Identify which cell holds the provided text, then report its [X, Y] central coordinate. 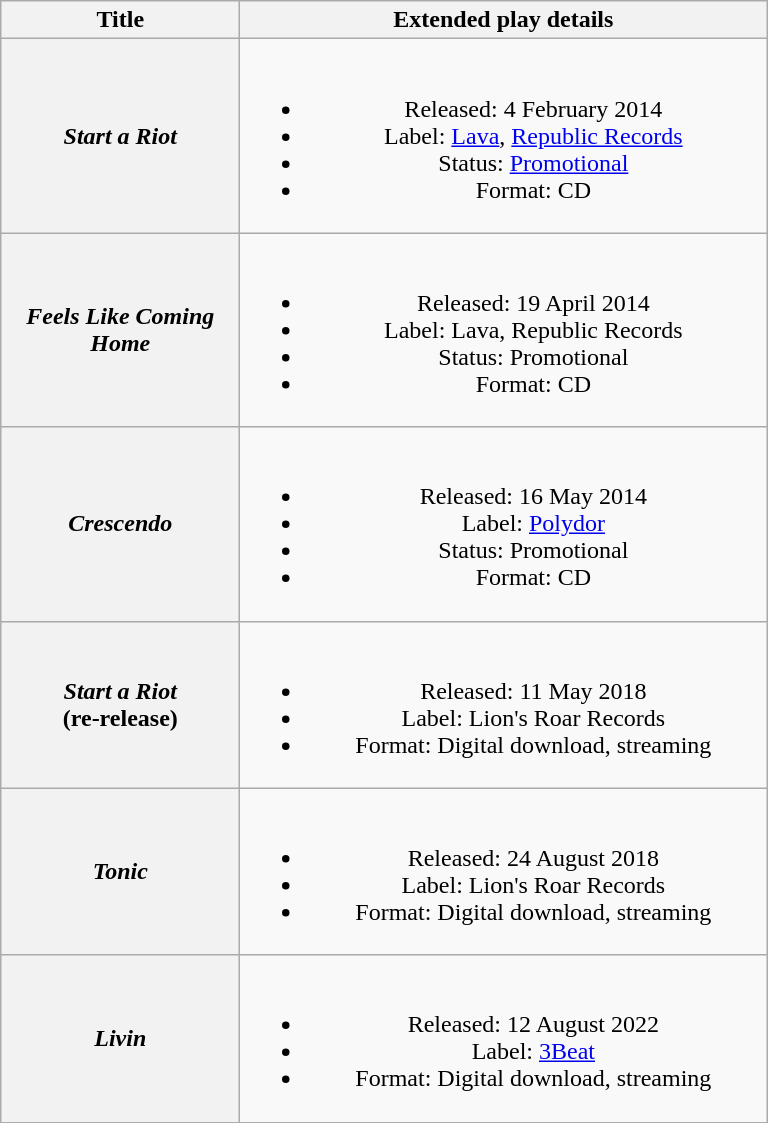
Tonic [120, 872]
Released: 24 August 2018Label: Lion's Roar RecordsFormat: Digital download, streaming [504, 872]
Released: 19 April 2014Label: Lava, Republic RecordsStatus: PromotionalFormat: CD [504, 330]
Released: 12 August 2022Label: 3BeatFormat: Digital download, streaming [504, 1038]
Feels Like Coming Home [120, 330]
Title [120, 20]
Start a Riot(re-release) [120, 704]
Released: 16 May 2014Label: PolydorStatus: PromotionalFormat: CD [504, 524]
Released: 4 February 2014Label: Lava, Republic RecordsStatus: PromotionalFormat: CD [504, 136]
Crescendo [120, 524]
Extended play details [504, 20]
Start a Riot [120, 136]
Livin [120, 1038]
Released: 11 May 2018Label: Lion's Roar RecordsFormat: Digital download, streaming [504, 704]
